Output the (x, y) coordinate of the center of the cell containing the given text.  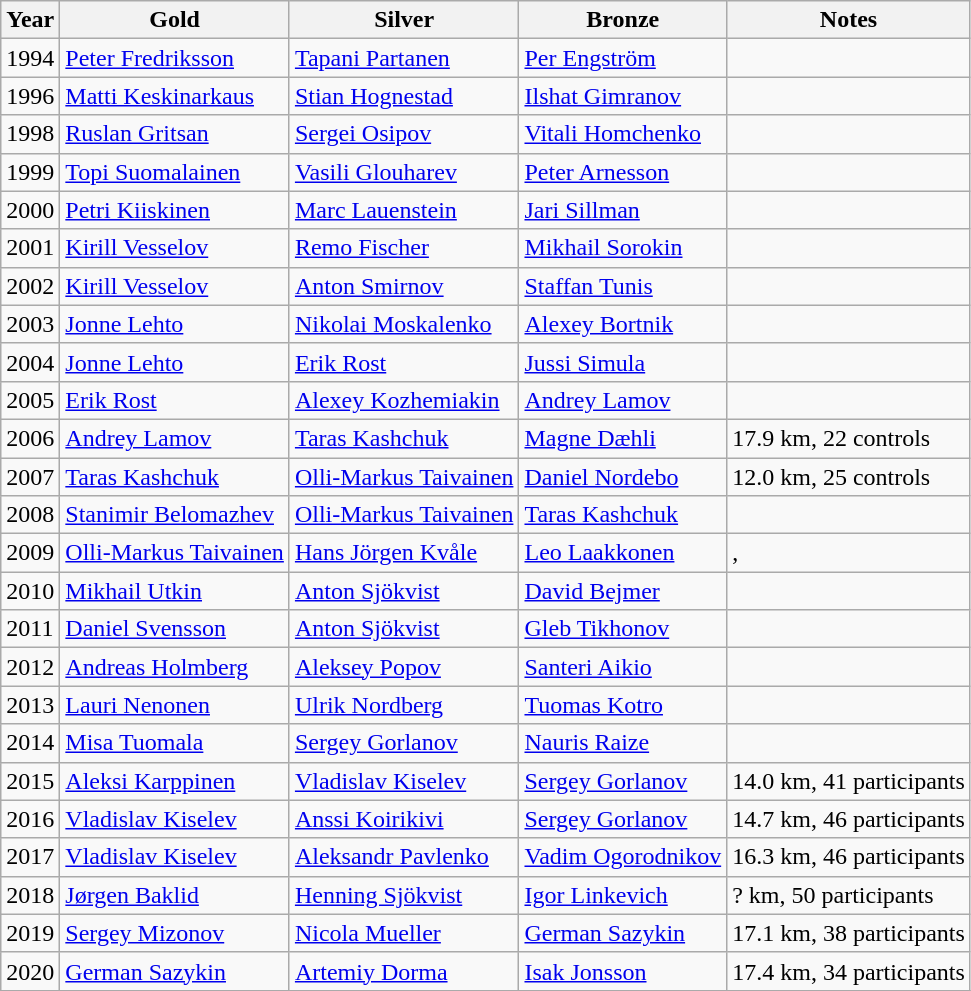
Nicola Mueller (404, 933)
2013 (30, 705)
Vadim Ogorodnikov (623, 857)
David Bejmer (623, 591)
2005 (30, 400)
1994 (30, 58)
Ilshat Gimranov (623, 96)
Petri Kiiskinen (175, 210)
Aleksey Popov (404, 667)
? km, 50 participants (849, 895)
Staffan Tunis (623, 286)
1999 (30, 172)
1998 (30, 134)
Ruslan Gritsan (175, 134)
Nikolai Moskalenko (404, 324)
Bronze (623, 20)
Marc Lauenstein (404, 210)
2002 (30, 286)
2008 (30, 515)
2004 (30, 362)
2017 (30, 857)
2012 (30, 667)
Mikhail Sorokin (623, 248)
Peter Fredriksson (175, 58)
2019 (30, 933)
Vasili Glouharev (404, 172)
Daniel Nordebo (623, 477)
2020 (30, 971)
Daniel Svensson (175, 629)
Vitali Homchenko (623, 134)
Notes (849, 20)
Gold (175, 20)
Remo Fischer (404, 248)
Jari Sillman (623, 210)
2016 (30, 819)
Year (30, 20)
Artemiy Dorma (404, 971)
Aleksandr Pavlenko (404, 857)
Tuomas Kotro (623, 705)
12.0 km, 25 controls (849, 477)
Ulrik Nordberg (404, 705)
Tapani Partanen (404, 58)
2011 (30, 629)
, (849, 553)
2003 (30, 324)
Anssi Koirikivi (404, 819)
Stanimir Belomazhev (175, 515)
2015 (30, 781)
Isak Jonsson (623, 971)
Jørgen Baklid (175, 895)
2018 (30, 895)
Lauri Nenonen (175, 705)
Igor Linkevich (623, 895)
Stian Hognestad (404, 96)
Topi Suomalainen (175, 172)
2014 (30, 743)
2001 (30, 248)
Gleb Tikhonov (623, 629)
Aleksi Karppinen (175, 781)
Magne Dæhli (623, 438)
Peter Arnesson (623, 172)
17.9 km, 22 controls (849, 438)
14.7 km, 46 participants (849, 819)
17.4 km, 34 participants (849, 971)
2007 (30, 477)
Sergey Mizonov (175, 933)
Jussi Simula (623, 362)
16.3 km, 46 participants (849, 857)
2000 (30, 210)
Henning Sjökvist (404, 895)
17.1 km, 38 participants (849, 933)
Mikhail Utkin (175, 591)
2009 (30, 553)
Santeri Aikio (623, 667)
2010 (30, 591)
Alexey Kozhemiakin (404, 400)
Silver (404, 20)
Matti Keskinarkaus (175, 96)
Leo Laakkonen (623, 553)
Andreas Holmberg (175, 667)
14.0 km, 41 participants (849, 781)
2006 (30, 438)
Per Engström (623, 58)
Hans Jörgen Kvåle (404, 553)
Misa Tuomala (175, 743)
Nauris Raize (623, 743)
Anton Smirnov (404, 286)
Sergei Osipov (404, 134)
Alexey Bortnik (623, 324)
1996 (30, 96)
